Find where the given text appears and provide that cell's center as (x, y) coordinate. 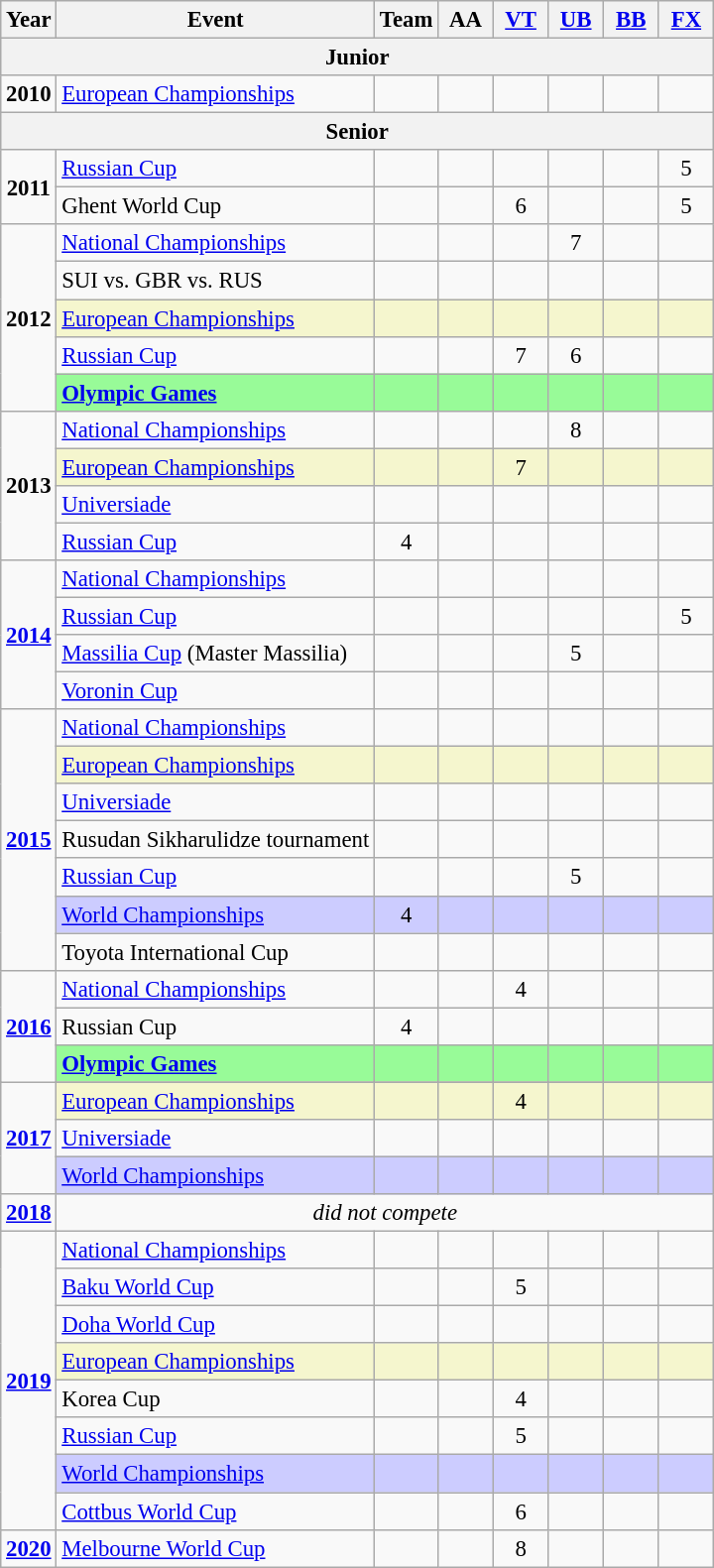
Melbourne World Cup (216, 1548)
Voronin Cup (216, 691)
2012 (29, 317)
Ghent World Cup (216, 206)
Event (216, 20)
Massilia Cup (Master Massilia) (216, 654)
2019 (29, 1381)
SUI vs. GBR vs. RUS (216, 281)
2017 (29, 1139)
VT (521, 20)
2013 (29, 485)
FX (686, 20)
Baku World Cup (216, 1287)
Cottbus World Cup (216, 1511)
Rusudan Sikharulidze tournament (216, 840)
Toyota International Cup (216, 952)
2016 (29, 1025)
AA (466, 20)
Senior (357, 132)
2018 (29, 1213)
Team (407, 20)
2020 (29, 1548)
2010 (29, 94)
2011 (29, 186)
Junior (357, 58)
Korea Cup (216, 1399)
Year (29, 20)
UB (576, 20)
did not compete (385, 1213)
Doha World Cup (216, 1325)
BB (632, 20)
2014 (29, 635)
2015 (29, 839)
